Find where the given text appears and provide that cell's center as (x, y) coordinate. 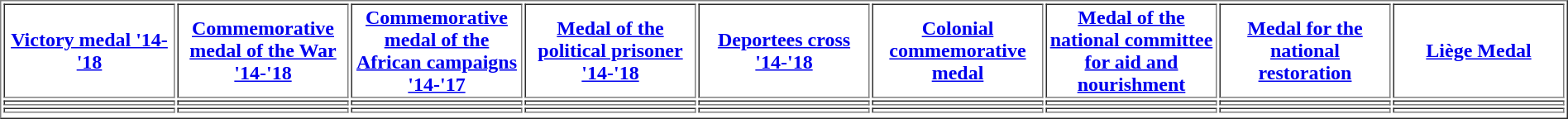
Medal of the political prisoner '14-'18 (610, 50)
Deportees cross '14-'18 (784, 50)
Medal for the national restoration (1305, 50)
Victory medal '14-'18 (89, 50)
Liège Medal (1479, 50)
Colonial commemorative medal (958, 50)
Commemorative medal of the War '14-'18 (263, 50)
Commemorative medal of the African campaigns '14-'17 (437, 50)
Medal of the national committee for aid and nourishment (1131, 50)
